Identify which cell holds the provided text, then report its [X, Y] central coordinate. 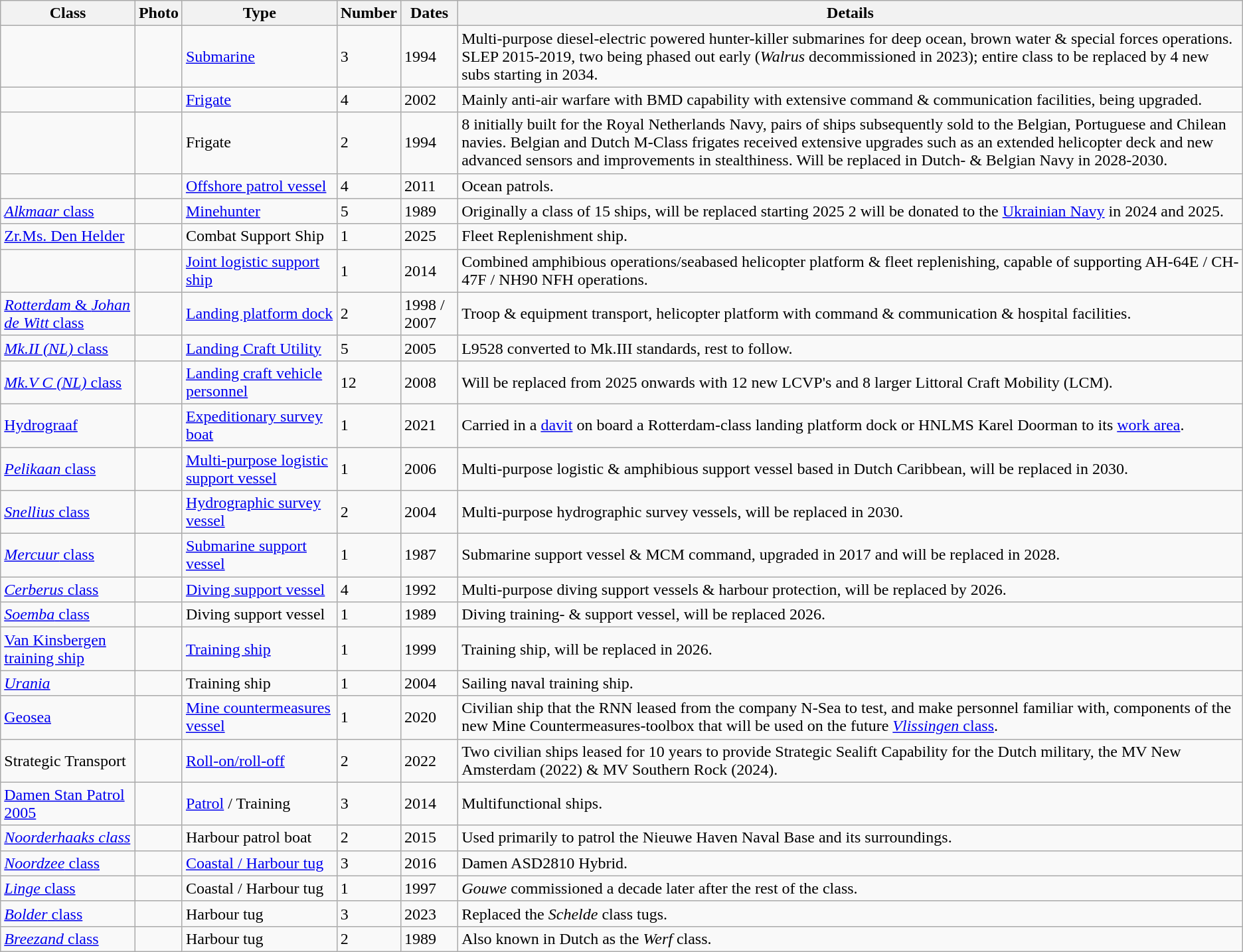
Originally a class of 15 ships, will be replaced starting 2025 2 will be donated to the Ukrainian Navy in 2024 and 2025. [851, 211]
2021 [429, 425]
1998 / 2007 [429, 313]
Landing craft vehicle personnel [259, 382]
12 [369, 382]
Ocean patrols. [851, 186]
Details [851, 13]
Damen Stan Patrol 2005 [68, 803]
Replaced the Schelde class tugs. [851, 913]
Alkmaar class [68, 211]
Offshore patrol vessel [259, 186]
2005 [429, 348]
2025 [429, 236]
Dates [429, 13]
Landing Craft Utility [259, 348]
Gouwe commissioned a decade later after the rest of the class. [851, 888]
2006 [429, 469]
Mk.II (NL) class [68, 348]
Van Kinsbergen training ship [68, 649]
Combat Support Ship [259, 236]
Joint logistic support ship [259, 271]
Harbour patrol boat [259, 838]
Patrol / Training [259, 803]
Training ship, will be replaced in 2026. [851, 649]
Fleet Replenishment ship. [851, 236]
Combined amphibious operations/seabased helicopter platform & fleet replenishing, capable of supporting AH-64E / CH-47F / NH90 NFH operations. [851, 271]
Damen ASD2810 Hybrid. [851, 863]
Carried in a davit on board a Rotterdam-class landing platform dock or HNLMS Karel Doorman to its work area. [851, 425]
Photo [158, 13]
2022 [429, 761]
2015 [429, 838]
Landing platform dock [259, 313]
2023 [429, 913]
2016 [429, 863]
Noorderhaaks class [68, 838]
Roll-on/roll-off [259, 761]
Multi-purpose hydrographic survey vessels, will be replaced in 2030. [851, 513]
Will be replaced from 2025 onwards with 12 new LCVP's and 8 larger Littoral Craft Mobility (LCM). [851, 382]
Minehunter [259, 211]
Snellius class [68, 513]
Diving training- & support vessel, will be replaced 2026. [851, 615]
Noordzee class [68, 863]
Mainly anti-air warfare with BMD capability with extensive command & communication facilities, being upgraded. [851, 100]
Mk.V C (NL) class [68, 382]
Breezand class [68, 939]
L9528 converted to Mk.III standards, rest to follow. [851, 348]
Multifunctional ships. [851, 803]
Expeditionary survey boat [259, 425]
1992 [429, 590]
Type [259, 13]
Strategic Transport [68, 761]
Also known in Dutch as the Werf class. [851, 939]
Multi-purpose logistic & amphibious support vessel based in Dutch Caribbean, will be replaced in 2030. [851, 469]
Used primarily to patrol the Nieuwe Haven Naval Base and its surroundings. [851, 838]
Hydrograaf [68, 425]
Submarine [259, 56]
Sailing naval training ship. [851, 683]
Bolder class [68, 913]
2020 [429, 717]
Class [68, 13]
Submarine support vessel [259, 555]
1999 [429, 649]
Geosea [68, 717]
Rotterdam & Johan de Witt class [68, 313]
Cerberus class [68, 590]
Urania [68, 683]
1997 [429, 888]
2002 [429, 100]
Linge class [68, 888]
1987 [429, 555]
Mine countermeasures vessel [259, 717]
Submarine support vessel & MCM command, upgraded in 2017 and will be replaced in 2028. [851, 555]
Hydrographic survey vessel [259, 513]
2011 [429, 186]
Number [369, 13]
Mercuur class [68, 555]
Pelikaan class [68, 469]
Multi-purpose logistic support vessel [259, 469]
Zr.Ms. Den Helder [68, 236]
Troop & equipment transport, helicopter platform with command & communication & hospital facilities. [851, 313]
Soemba class [68, 615]
2008 [429, 382]
Multi-purpose diving support vessels & harbour protection, will be replaced by 2026. [851, 590]
